Return (x, y) of the center of cell containing provided text 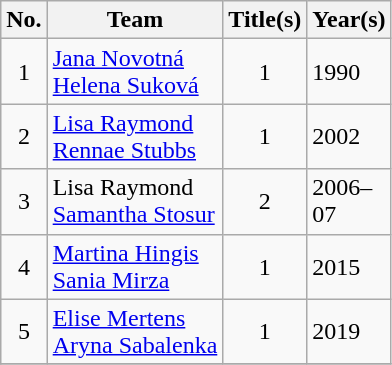
Jana Novotná Helena Suková (135, 72)
Team (135, 20)
2015 (349, 266)
2006–07 (349, 202)
Lisa Raymond Rennae Stubbs (135, 136)
2019 (349, 332)
Elise Mertens Aryna Sabalenka (135, 332)
5 (24, 332)
3 (24, 202)
Martina Hingis Sania Mirza (135, 266)
Year(s) (349, 20)
1990 (349, 72)
4 (24, 266)
Title(s) (265, 20)
No. (24, 20)
2002 (349, 136)
Lisa Raymond Samantha Stosur (135, 202)
